Detect which cell encompasses the target text, then output its [X, Y] center coordinate. 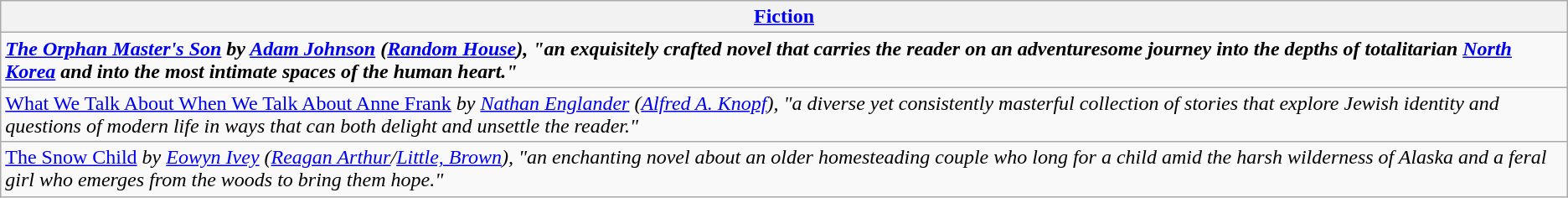
Fiction [784, 17]
